Determine the (X, Y) coordinate at the center of the cell enclosing the given text.  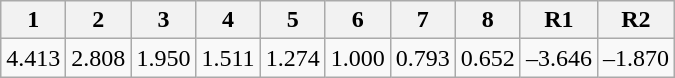
4 (228, 20)
1.274 (292, 58)
4.413 (34, 58)
0.652 (488, 58)
0.793 (422, 58)
–3.646 (558, 58)
5 (292, 20)
3 (164, 20)
8 (488, 20)
R1 (558, 20)
2 (98, 20)
1.950 (164, 58)
R2 (636, 20)
1.511 (228, 58)
6 (358, 20)
7 (422, 20)
2.808 (98, 58)
1.000 (358, 58)
–1.870 (636, 58)
1 (34, 20)
